Provide the [x, y] coordinate of the cell's center where the given text is located.  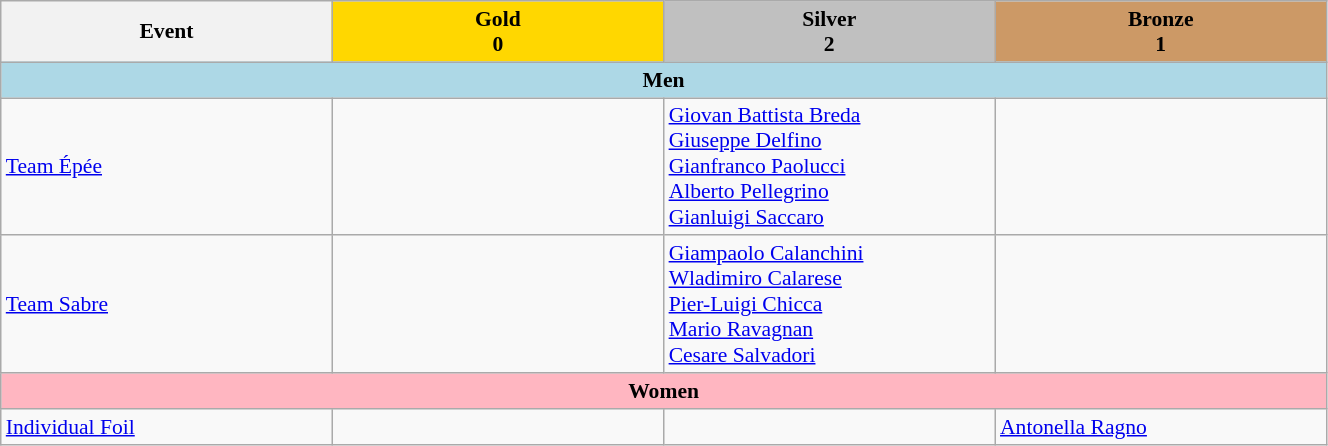
Silver2 [830, 32]
Men [664, 80]
Women [664, 391]
Event [166, 32]
Bronze1 [1160, 32]
Team Épée [166, 167]
Giovan Battista BredaGiuseppe DelfinoGianfranco PaolucciAlberto PellegrinoGianluigi Saccaro [830, 167]
Team Sabre [166, 305]
Individual Foil [166, 427]
Gold0 [498, 32]
Giampaolo CalanchiniWladimiro CalaresePier-Luigi ChiccaMario RavagnanCesare Salvadori [830, 305]
Antonella Ragno [1160, 427]
